Search for the cell housing the specified text and yield its (x, y) center coordinate. 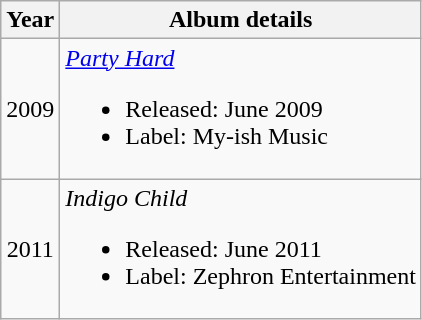
Year (30, 20)
Party HardReleased: June 2009Label: My-ish Music (241, 109)
Indigo ChildReleased: June 2011Label: Zephron Entertainment (241, 249)
Album details (241, 20)
2009 (30, 109)
2011 (30, 249)
